For the text-containing cell, return its midpoint in (x, y) coordinate format. 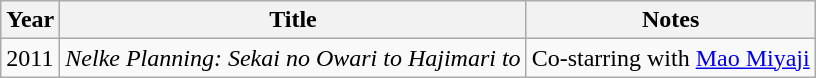
Year (30, 20)
Nelke Planning: Sekai no Owari to Hajimari to (293, 58)
Notes (670, 20)
Co-starring with Mao Miyaji (670, 58)
Title (293, 20)
2011 (30, 58)
